Scan for the cell matching the given text and deliver its (X, Y) coordinate at center. 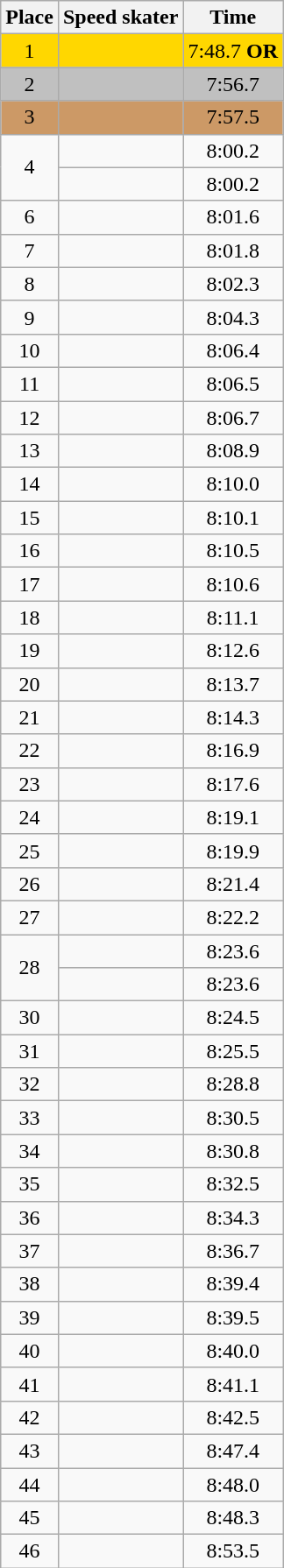
8:36.7 (233, 1251)
40 (30, 1351)
38 (30, 1284)
31 (30, 1051)
36 (30, 1218)
8:48.3 (233, 1518)
8:06.4 (233, 350)
7:56.7 (233, 84)
15 (30, 518)
8:01.6 (233, 217)
23 (30, 784)
12 (30, 418)
8:53.5 (233, 1551)
8:42.5 (233, 1417)
17 (30, 584)
24 (30, 817)
16 (30, 551)
8:01.8 (233, 251)
8:32.5 (233, 1184)
8:10.6 (233, 584)
25 (30, 851)
8:16.9 (233, 751)
10 (30, 350)
9 (30, 317)
46 (30, 1551)
8:34.3 (233, 1218)
8:21.4 (233, 884)
7:57.5 (233, 117)
42 (30, 1417)
8:14.3 (233, 717)
2 (30, 84)
14 (30, 484)
Speed skater (120, 18)
45 (30, 1518)
8:40.0 (233, 1351)
7:48.7 OR (233, 51)
26 (30, 884)
20 (30, 684)
32 (30, 1084)
4 (30, 167)
35 (30, 1184)
11 (30, 384)
22 (30, 751)
8:41.1 (233, 1384)
19 (30, 651)
28 (30, 967)
8:08.9 (233, 451)
13 (30, 451)
43 (30, 1451)
41 (30, 1384)
1 (30, 51)
8:47.4 (233, 1451)
8:11.1 (233, 618)
37 (30, 1251)
8:19.1 (233, 817)
8:30.8 (233, 1151)
7 (30, 251)
8:24.5 (233, 1018)
33 (30, 1118)
8:22.2 (233, 917)
8:13.7 (233, 684)
39 (30, 1317)
8:06.7 (233, 418)
8:28.8 (233, 1084)
8 (30, 284)
8:06.5 (233, 384)
8:10.5 (233, 551)
8:12.6 (233, 651)
8:10.1 (233, 518)
34 (30, 1151)
Place (30, 18)
21 (30, 717)
8:30.5 (233, 1118)
6 (30, 217)
8:10.0 (233, 484)
8:04.3 (233, 317)
30 (30, 1018)
3 (30, 117)
8:17.6 (233, 784)
Time (233, 18)
18 (30, 618)
8:25.5 (233, 1051)
8:19.9 (233, 851)
8:39.4 (233, 1284)
8:39.5 (233, 1317)
44 (30, 1485)
27 (30, 917)
8:02.3 (233, 284)
8:48.0 (233, 1485)
